Scan for the cell matching the given text and deliver its (X, Y) coordinate at center. 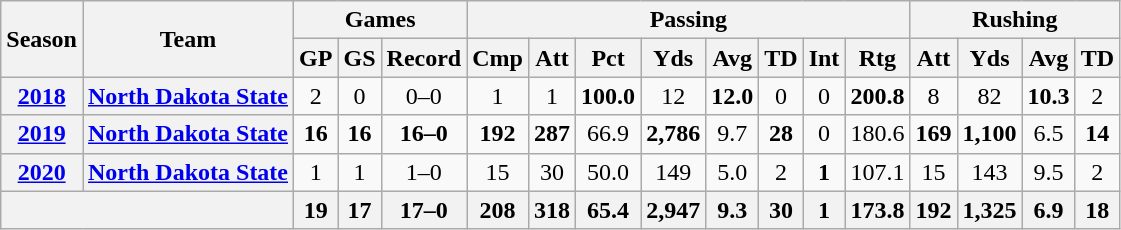
16–0 (424, 134)
1,325 (990, 210)
Team (188, 39)
1,100 (990, 134)
2018 (42, 96)
9.7 (732, 134)
GS (360, 58)
2020 (42, 172)
107.1 (878, 172)
GP (316, 58)
9.3 (732, 210)
28 (781, 134)
Rushing (1015, 20)
1–0 (424, 172)
2,786 (674, 134)
65.4 (608, 210)
180.6 (878, 134)
2,947 (674, 210)
18 (1097, 210)
Season (42, 39)
Passing (688, 20)
318 (552, 210)
12 (674, 96)
Pct (608, 58)
0–0 (424, 96)
143 (990, 172)
200.8 (878, 96)
5.0 (732, 172)
19 (316, 210)
2019 (42, 134)
8 (934, 96)
169 (934, 134)
Games (380, 20)
Record (424, 58)
12.0 (732, 96)
6.9 (1048, 210)
173.8 (878, 210)
50.0 (608, 172)
208 (498, 210)
149 (674, 172)
14 (1097, 134)
82 (990, 96)
17 (360, 210)
287 (552, 134)
9.5 (1048, 172)
17–0 (424, 210)
Int (824, 58)
Cmp (498, 58)
100.0 (608, 96)
6.5 (1048, 134)
Rtg (878, 58)
66.9 (608, 134)
10.3 (1048, 96)
